For the text-containing cell, return its midpoint in (x, y) coordinate format. 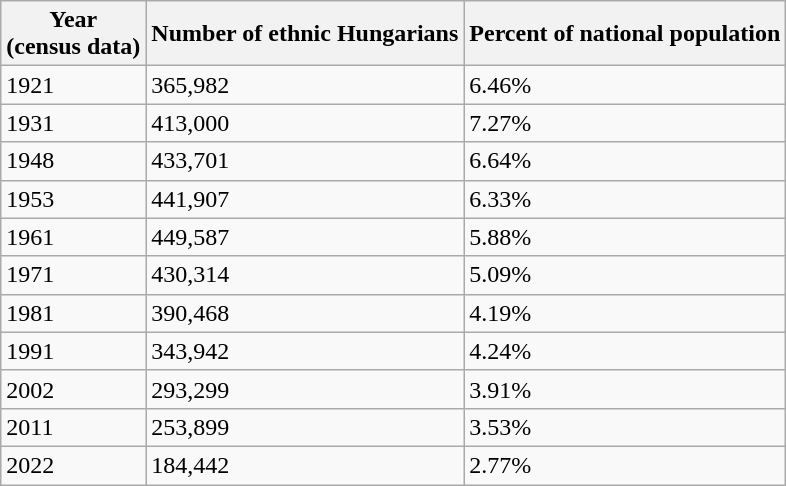
6.46% (625, 85)
1991 (74, 351)
1953 (74, 199)
5.88% (625, 237)
7.27% (625, 123)
430,314 (305, 275)
Percent of national population (625, 34)
433,701 (305, 161)
Number of ethnic Hungarians (305, 34)
3.91% (625, 389)
6.64% (625, 161)
1948 (74, 161)
1981 (74, 313)
293,299 (305, 389)
4.19% (625, 313)
2022 (74, 465)
390,468 (305, 313)
1971 (74, 275)
Year(census data) (74, 34)
253,899 (305, 427)
2.77% (625, 465)
6.33% (625, 199)
3.53% (625, 427)
449,587 (305, 237)
5.09% (625, 275)
184,442 (305, 465)
365,982 (305, 85)
1921 (74, 85)
413,000 (305, 123)
2011 (74, 427)
343,942 (305, 351)
4.24% (625, 351)
441,907 (305, 199)
1961 (74, 237)
1931 (74, 123)
2002 (74, 389)
